Scan for the cell matching the given text and deliver its (x, y) coordinate at center. 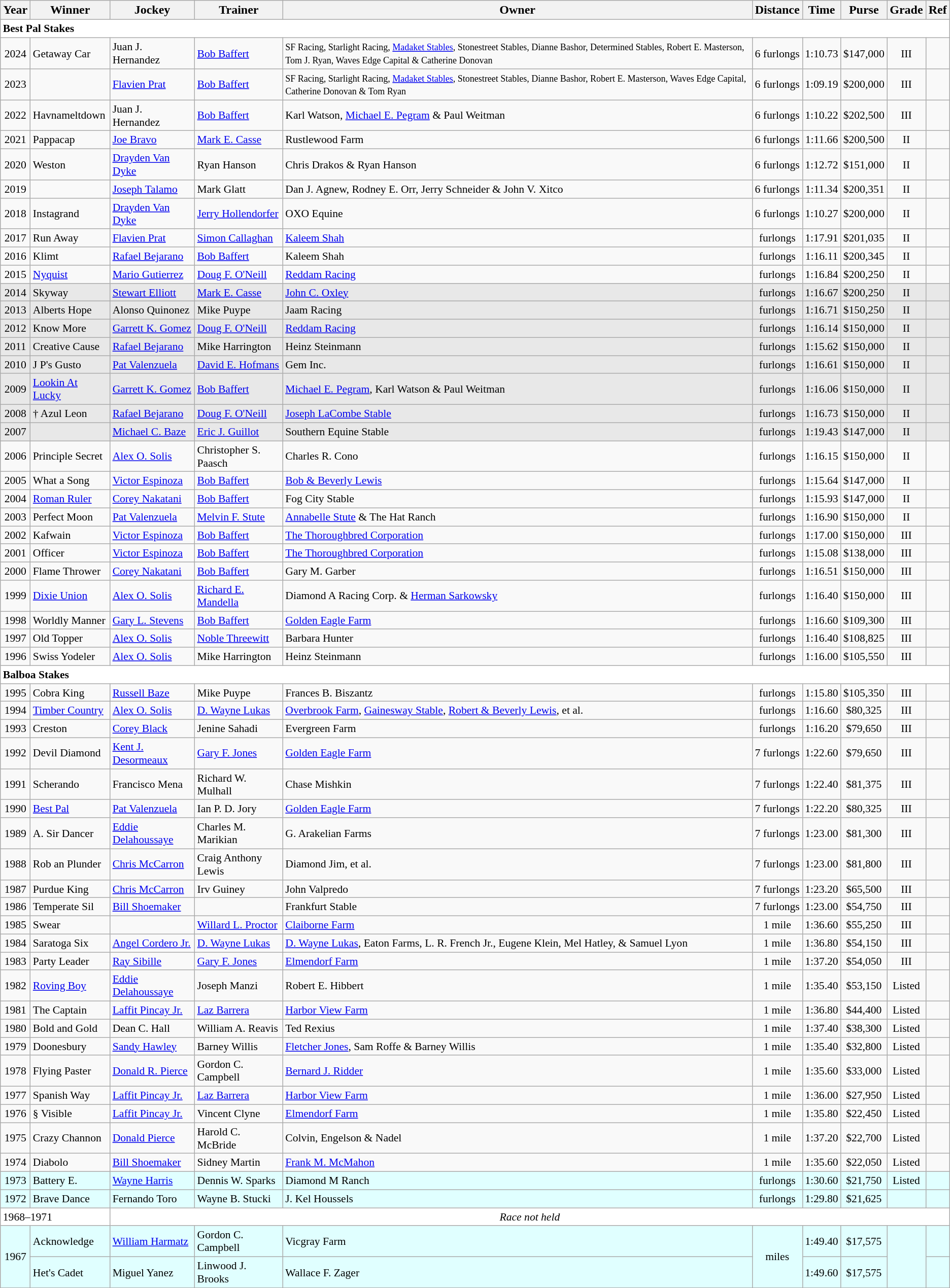
Mark Glatt (239, 189)
2017 (15, 238)
Fernando Toro (152, 1199)
$201,035 (864, 238)
Dan J. Agnew, Rodney E. Orr, Jerry Schneider & John V. Xitco (518, 189)
Frankfurt Stable (518, 907)
Frances B. Biszantz (518, 692)
Roving Boy (70, 985)
Joseph LaCombe Stable (518, 413)
1:16.06 (821, 389)
1983 (15, 961)
Best Pal (70, 809)
Barbara Hunter (518, 638)
Run Away (70, 238)
Donald R. Pierce (152, 1070)
Pappacap (70, 140)
1:16.67 (821, 292)
Fletcher Jones, Sam Roffe & Barney Willis (518, 1047)
1:35.80 (821, 1113)
1:17.91 (821, 238)
1:11.66 (821, 140)
Jerry Hollendorfer (239, 213)
Scherando (70, 784)
1992 (15, 753)
2003 (15, 517)
Alberts Hope (70, 310)
1994 (15, 711)
Cobra King (70, 692)
David E. Hofmans (239, 365)
J P's Gusto (70, 365)
1:22.20 (821, 809)
Devil Diamond (70, 753)
1991 (15, 784)
Christopher S. Paasch (239, 457)
1:16.90 (821, 517)
Distance (777, 10)
Know More (70, 328)
D. Wayne Lukas, Eaton Farms, L. R. French Jr., Eugene Klein, Mel Hatley, & Samuel Lyon (518, 943)
2018 (15, 213)
1:30.60 (821, 1180)
2010 (15, 365)
Gary M. Garber (518, 571)
1997 (15, 638)
2008 (15, 413)
1993 (15, 728)
Francisco Mena (152, 784)
Creston (70, 728)
Rustlewood Farm (518, 140)
Swiss Yodeler (70, 656)
2004 (15, 499)
2019 (15, 189)
William A. Reavis (239, 1028)
1:15.80 (821, 692)
Purdue King (70, 889)
2023 (15, 84)
Wayne B. Stucki (239, 1199)
Sidney Martin (239, 1163)
2006 (15, 457)
1:16.84 (821, 274)
Rob an Plunder (70, 864)
1:16.11 (821, 256)
2021 (15, 140)
$54,050 (864, 961)
$22,700 (864, 1138)
1972 (15, 1199)
Ryan Hanson (239, 164)
$22,050 (864, 1163)
$54,150 (864, 943)
Jaam Racing (518, 310)
Chris Drakos & Ryan Hanson (518, 164)
2009 (15, 389)
Spanish Way (70, 1095)
Charles R. Cono (518, 457)
Simon Callaghan (239, 238)
1:29.80 (821, 1199)
$33,000 (864, 1070)
$54,750 (864, 907)
Charles M. Marikian (239, 833)
Harold C. McBride (239, 1138)
Havnameltdown (70, 116)
Evergreen Farm (518, 728)
1988 (15, 864)
Kent J. Desormeaux (152, 753)
1:09.19 (821, 84)
Gem Inc. (518, 365)
Balboa Stakes (475, 675)
Kafwain (70, 535)
1977 (15, 1095)
1:10.27 (821, 213)
1:19.43 (821, 432)
1987 (15, 889)
† Azul Leon (70, 413)
Diamond A Racing Corp. & Herman Sarkowsky (518, 596)
1:49.40 (821, 1241)
Officer (70, 553)
2014 (15, 292)
Klimt (70, 256)
Richard E. Mandella (239, 596)
1:16.51 (821, 571)
$38,300 (864, 1028)
1:16.20 (821, 728)
1:37.40 (821, 1028)
$200,500 (864, 140)
2024 (15, 53)
Southern Equine Stable (518, 432)
$105,350 (864, 692)
Race not held (530, 1217)
Mario Gutierrez (152, 274)
Miguel Yanez (152, 1272)
1:16.73 (821, 413)
$150,250 (864, 310)
OXO Equine (518, 213)
Eric J. Guillot (239, 432)
Instagrand (70, 213)
1990 (15, 809)
2015 (15, 274)
2000 (15, 571)
$55,250 (864, 925)
2001 (15, 553)
1:22.40 (821, 784)
1:16.15 (821, 457)
Grade (906, 10)
miles (777, 1257)
Richard W. Mulhall (239, 784)
$151,000 (864, 164)
$44,400 (864, 1010)
1999 (15, 596)
Irv Guiney (239, 889)
A. Sir Dancer (70, 833)
Acknowledge (70, 1241)
$202,500 (864, 116)
Donald Pierce (152, 1138)
2005 (15, 481)
Temperate Sil (70, 907)
1976 (15, 1113)
1995 (15, 692)
Time (821, 10)
Dean C. Hall (152, 1028)
1:10.73 (821, 53)
$200,351 (864, 189)
Getaway Car (70, 53)
Diamond M Ranch (518, 1180)
Michael E. Pegram, Karl Watson & Paul Weitman (518, 389)
Joe Bravo (152, 140)
Weston (70, 164)
Principle Secret (70, 457)
2007 (15, 432)
1973 (15, 1180)
Party Leader (70, 961)
1:10.22 (821, 116)
2020 (15, 164)
Vincent Clyne (239, 1113)
1:23.20 (821, 889)
Joseph Talamo (152, 189)
1998 (15, 620)
Dixie Union (70, 596)
Overbrook Farm, Gainesway Stable, Robert & Beverly Lewis, et al. (518, 711)
Michael C. Baze (152, 432)
Corey Black (152, 728)
Dennis W. Sparks (239, 1180)
$65,500 (864, 889)
Ted Rexius (518, 1028)
Timber Country (70, 711)
Best Pal Stakes (475, 29)
1:16.00 (821, 656)
Diabolo (70, 1163)
Gary L. Stevens (152, 620)
$27,950 (864, 1095)
Nyquist (70, 274)
Purse (864, 10)
Diamond Jim, et al. (518, 864)
Bob & Beverly Lewis (518, 481)
$22,450 (864, 1113)
Claiborne Farm (518, 925)
Annabelle Stute & The Hat Ranch (518, 517)
1:22.60 (821, 753)
$21,750 (864, 1180)
1:15.62 (821, 346)
John Valpredo (518, 889)
1:16.14 (821, 328)
Joseph Manzi (239, 985)
1:49.60 (821, 1272)
Chase Mishkin (518, 784)
Bernard J. Ridder (518, 1070)
1:15.08 (821, 553)
Jenine Sahadi (239, 728)
Worldly Manner (70, 620)
$108,825 (864, 638)
1:36.00 (821, 1095)
$21,625 (864, 1199)
Karl Watson, Michael E. Pegram & Paul Weitman (518, 116)
$81,800 (864, 864)
1975 (15, 1138)
G. Arakelian Farms (518, 833)
1:36.60 (821, 925)
$81,375 (864, 784)
Willard L. Proctor (239, 925)
$53,150 (864, 985)
1978 (15, 1070)
1984 (15, 943)
1979 (15, 1047)
1981 (15, 1010)
1982 (15, 985)
Owner (518, 10)
1985 (15, 925)
Frank M. McMahon (518, 1163)
Brave Dance (70, 1199)
Saratoga Six (70, 943)
Perfect Moon (70, 517)
Flame Thrower (70, 571)
1:16.61 (821, 365)
1967 (15, 1257)
1:15.93 (821, 499)
$81,300 (864, 833)
Sandy Hawley (152, 1047)
Creative Cause (70, 346)
2016 (15, 256)
Crazy Channon (70, 1138)
Het's Cadet (70, 1272)
Wayne Harris (152, 1180)
1:12.72 (821, 164)
Old Topper (70, 638)
2011 (15, 346)
Noble Threewitt (239, 638)
2012 (15, 328)
John C. Oxley (518, 292)
§ Visible (70, 1113)
Lookin At Lucky (70, 389)
1:17.00 (821, 535)
Winner (70, 10)
Vicgray Farm (518, 1241)
Roman Ruler (70, 499)
Jockey (152, 10)
Robert E. Hibbert (518, 985)
1996 (15, 656)
Alonso Quinonez (152, 310)
The Captain (70, 1010)
1:11.34 (821, 189)
William Harmatz (152, 1241)
Bold and Gold (70, 1028)
1974 (15, 1163)
Wallace F. Zager (518, 1272)
J. Kel Houssels (518, 1199)
Barney Willis (239, 1047)
Year (15, 10)
Flying Paster (70, 1070)
Ray Sibille (152, 961)
$138,000 (864, 553)
Battery E. (70, 1180)
Russell Baze (152, 692)
Melvin F. Stute (239, 517)
Ian P. D. Jory (239, 809)
Craig Anthony Lewis (239, 864)
1:16.71 (821, 310)
Skyway (70, 292)
Ref (938, 10)
2022 (15, 116)
$32,800 (864, 1047)
2002 (15, 535)
2013 (15, 310)
Angel Cordero Jr. (152, 943)
1989 (15, 833)
Fog City Stable (518, 499)
1968–1971 (55, 1217)
$105,550 (864, 656)
1:15.64 (821, 481)
Trainer (239, 10)
Linwood J. Brooks (239, 1272)
Stewart Elliott (152, 292)
Swear (70, 925)
What a Song (70, 481)
Doonesbury (70, 1047)
$200,345 (864, 256)
1980 (15, 1028)
$109,300 (864, 620)
1986 (15, 907)
Colvin, Engelson & Nadel (518, 1138)
